Locate the cell with the specified text and output its (X, Y) center coordinate. 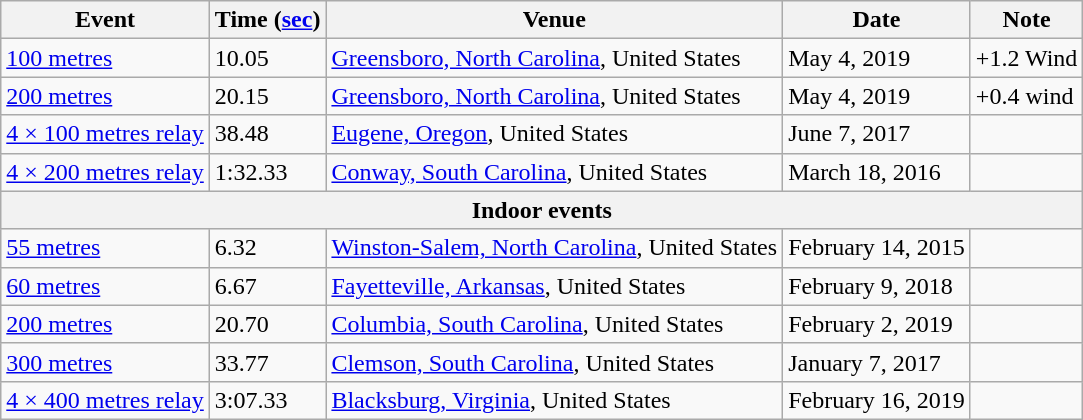
February 2, 2019 (877, 324)
+1.2 Wind (1026, 58)
4 × 200 metres relay (106, 172)
+0.4 wind (1026, 96)
Columbia, South Carolina, United States (554, 324)
300 metres (106, 362)
20.15 (268, 96)
Eugene, Oregon, United States (554, 134)
Indoor events (542, 210)
4 × 100 metres relay (106, 134)
1:32.33 (268, 172)
Blacksburg, Virginia, United States (554, 400)
38.48 (268, 134)
Date (877, 20)
3:07.33 (268, 400)
20.70 (268, 324)
Clemson, South Carolina, United States (554, 362)
Event (106, 20)
Time (sec) (268, 20)
February 14, 2015 (877, 248)
Note (1026, 20)
Venue (554, 20)
60 metres (106, 286)
4 × 400 metres relay (106, 400)
February 16, 2019 (877, 400)
Conway, South Carolina, United States (554, 172)
January 7, 2017 (877, 362)
55 metres (106, 248)
6.32 (268, 248)
March 18, 2016 (877, 172)
June 7, 2017 (877, 134)
100 metres (106, 58)
10.05 (268, 58)
Fayetteville, Arkansas, United States (554, 286)
Winston-Salem, North Carolina, United States (554, 248)
33.77 (268, 362)
February 9, 2018 (877, 286)
6.67 (268, 286)
